Scan for the cell matching the given text and deliver its [X, Y] coordinate at center. 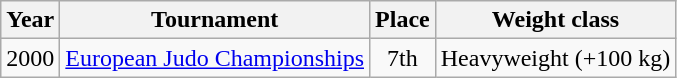
7th [403, 58]
European Judo Championships [215, 58]
Year [30, 20]
Tournament [215, 20]
Place [403, 20]
Weight class [556, 20]
Heavyweight (+100 kg) [556, 58]
2000 [30, 58]
